Output the [x, y] coordinate of the center of the cell containing the given text.  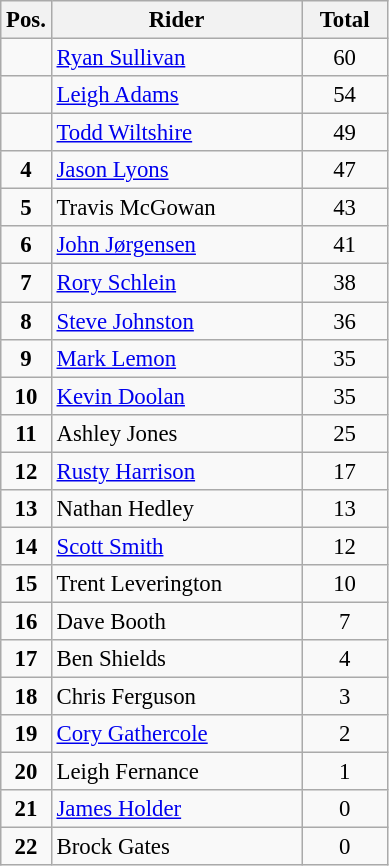
Nathan Hedley [176, 509]
41 [345, 245]
6 [26, 245]
15 [26, 584]
Todd Wiltshire [176, 133]
16 [26, 621]
James Holder [176, 809]
38 [345, 283]
54 [345, 95]
1 [345, 772]
Ryan Sullivan [176, 58]
Chris Ferguson [176, 697]
Rider [176, 20]
9 [26, 358]
47 [345, 170]
Pos. [26, 20]
Brock Gates [176, 847]
43 [345, 208]
John Jørgensen [176, 245]
Rusty Harrison [176, 471]
14 [26, 546]
Dave Booth [176, 621]
22 [26, 847]
Total [345, 20]
Kevin Doolan [176, 396]
Steve Johnston [176, 321]
Travis McGowan [176, 208]
Ben Shields [176, 659]
21 [26, 809]
Trent Leverington [176, 584]
5 [26, 208]
11 [26, 433]
2 [345, 734]
3 [345, 697]
19 [26, 734]
Scott Smith [176, 546]
20 [26, 772]
36 [345, 321]
Leigh Fernance [176, 772]
25 [345, 433]
60 [345, 58]
49 [345, 133]
Jason Lyons [176, 170]
18 [26, 697]
8 [26, 321]
Rory Schlein [176, 283]
Mark Lemon [176, 358]
Ashley Jones [176, 433]
Cory Gathercole [176, 734]
Leigh Adams [176, 95]
